Extract the [X, Y] coordinate from the center of the cell holding the provided text.  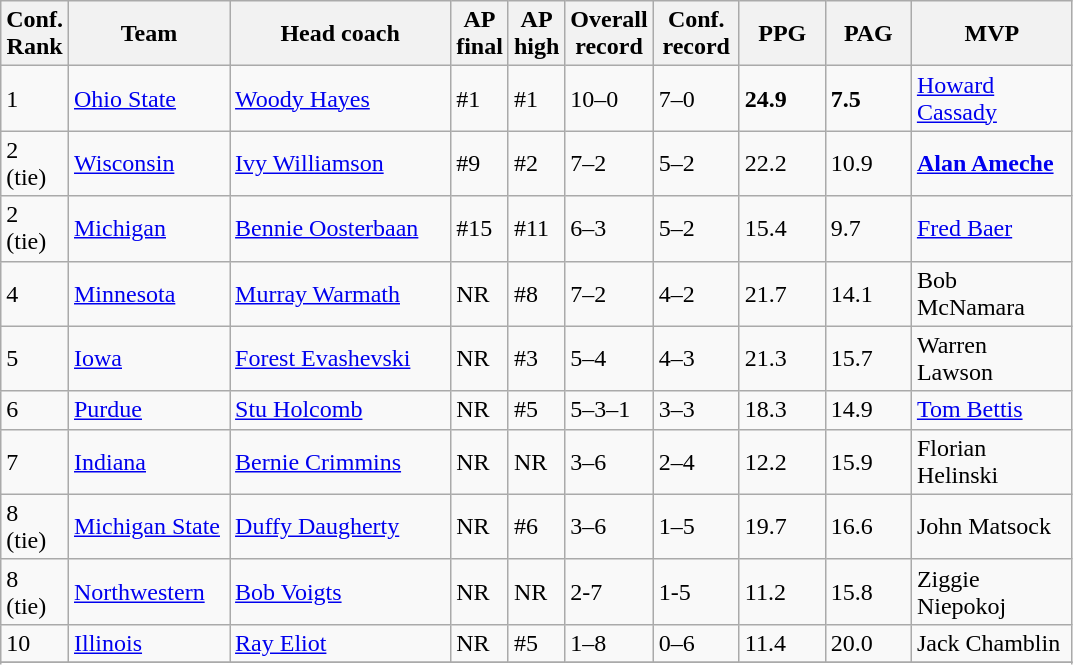
Ivy Williamson [340, 164]
5–3–1 [609, 410]
Illinois [148, 643]
Stu Holcomb [340, 410]
Indiana [148, 462]
1-5 [696, 592]
15.8 [868, 592]
Iowa [148, 358]
1–8 [609, 643]
#3 [536, 358]
Fred Baer [992, 228]
4–3 [696, 358]
#6 [536, 526]
Forest Evashevski [340, 358]
10–0 [609, 98]
Team [148, 34]
1 [35, 98]
#9 [480, 164]
22.2 [782, 164]
Overall record [609, 34]
7–0 [696, 98]
Murray Warmath [340, 294]
Warren Lawson [992, 358]
Duffy Daugherty [340, 526]
16.6 [868, 526]
4 [35, 294]
1–5 [696, 526]
John Matsock [992, 526]
Michigan [148, 228]
Tom Bettis [992, 410]
15.7 [868, 358]
11.4 [782, 643]
#15 [480, 228]
MVP [992, 34]
Conf. Rank [35, 34]
0–6 [696, 643]
14.1 [868, 294]
7 [35, 462]
PAG [868, 34]
24.9 [782, 98]
3–3 [696, 410]
9.7 [868, 228]
20.0 [868, 643]
11.2 [782, 592]
Howard Cassady [992, 98]
Purdue [148, 410]
Michigan State [148, 526]
12.2 [782, 462]
Woody Hayes [340, 98]
10.9 [868, 164]
AP high [536, 34]
21.3 [782, 358]
5 [35, 358]
Minnesota [148, 294]
7.5 [868, 98]
15.4 [782, 228]
Bennie Oosterbaan [340, 228]
19.7 [782, 526]
2-7 [609, 592]
#11 [536, 228]
Bob McNamara [992, 294]
6–3 [609, 228]
2–4 [696, 462]
Wisconsin [148, 164]
Ray Eliot [340, 643]
Bernie Crimmins [340, 462]
AP final [480, 34]
Conf. record [696, 34]
Bob Voigts [340, 592]
#8 [536, 294]
Ziggie Niepokoj [992, 592]
18.3 [782, 410]
Jack Chamblin [992, 643]
Ohio State [148, 98]
Florian Helinski [992, 462]
4–2 [696, 294]
5–4 [609, 358]
PPG [782, 34]
Alan Ameche [992, 164]
15.9 [868, 462]
14.9 [868, 410]
21.7 [782, 294]
Head coach [340, 34]
#2 [536, 164]
6 [35, 410]
Northwestern [148, 592]
10 [35, 643]
